Detect which cell encompasses the target text, then output its (X, Y) center coordinate. 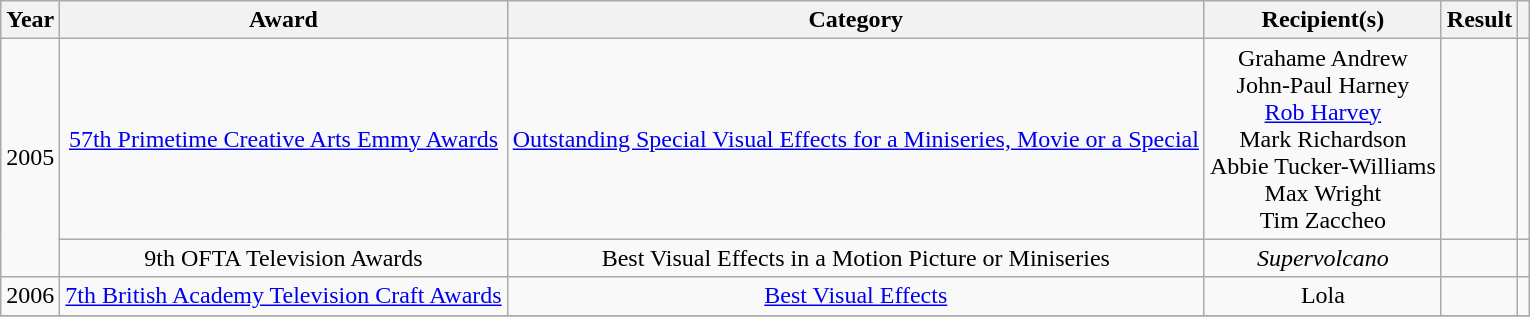
Year (30, 20)
2006 (30, 296)
Lola (1322, 296)
Supervolcano (1322, 258)
Best Visual Effects (856, 296)
Award (284, 20)
57th Primetime Creative Arts Emmy Awards (284, 139)
7th British Academy Television Craft Awards (284, 296)
Category (856, 20)
2005 (30, 158)
Best Visual Effects in a Motion Picture or Miniseries (856, 258)
Grahame Andrew John-Paul Harney Rob Harvey Mark Richardson Abbie Tucker-Williams Max Wright Tim Zaccheo (1322, 139)
Outstanding Special Visual Effects for a Miniseries, Movie or a Special (856, 139)
Recipient(s) (1322, 20)
Result (1479, 20)
9th OFTA Television Awards (284, 258)
